Detect which cell encompasses the target text, then output its (X, Y) center coordinate. 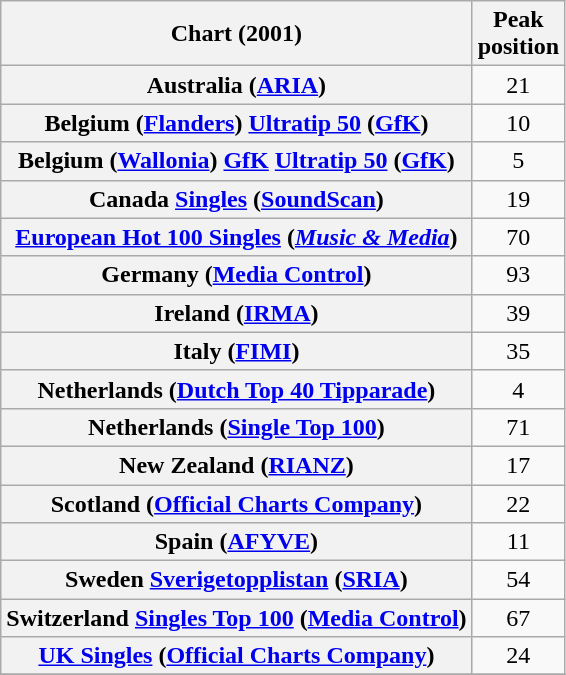
21 (518, 85)
71 (518, 427)
Italy (FIMI) (236, 351)
European Hot 100 Singles (Music & Media) (236, 237)
54 (518, 580)
UK Singles (Official Charts Company) (236, 656)
35 (518, 351)
70 (518, 237)
Canada Singles (SoundScan) (236, 199)
19 (518, 199)
4 (518, 389)
11 (518, 542)
Peakposition (518, 34)
Ireland (IRMA) (236, 313)
17 (518, 465)
Belgium (Flanders) Ultratip 50 (GfK) (236, 123)
Scotland (Official Charts Company) (236, 503)
Sweden Sverigetopplistan (SRIA) (236, 580)
24 (518, 656)
22 (518, 503)
10 (518, 123)
Netherlands (Dutch Top 40 Tipparade) (236, 389)
67 (518, 618)
Spain (AFYVE) (236, 542)
Australia (ARIA) (236, 85)
Belgium (Wallonia) GfK Ultratip 50 (GfK) (236, 161)
Switzerland Singles Top 100 (Media Control) (236, 618)
39 (518, 313)
Netherlands (Single Top 100) (236, 427)
5 (518, 161)
Chart (2001) (236, 34)
New Zealand (RIANZ) (236, 465)
Germany (Media Control) (236, 275)
93 (518, 275)
